Detect which cell encompasses the target text, then output its [x, y] center coordinate. 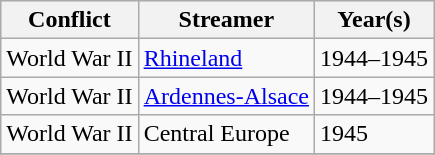
Central Europe [226, 134]
Conflict [70, 20]
Year(s) [374, 20]
Streamer [226, 20]
1945 [374, 134]
Rhineland [226, 58]
Ardennes-Alsace [226, 96]
